Detect which cell encompasses the target text, then output its (X, Y) center coordinate. 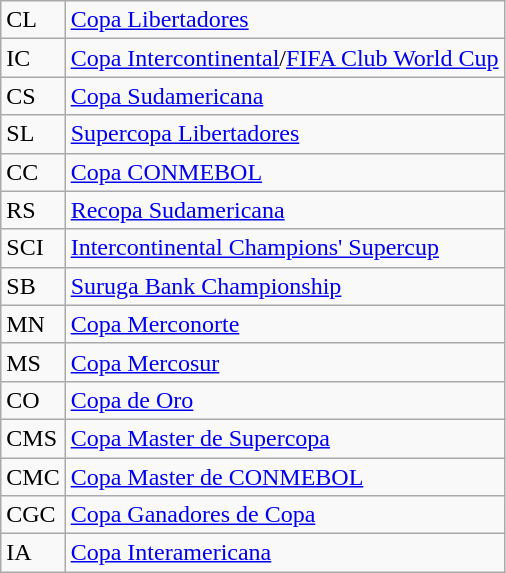
Intercontinental Champions' Supercup (284, 248)
Copa Merconorte (284, 324)
SB (33, 286)
SCI (33, 248)
Supercopa Libertadores (284, 134)
CL (33, 20)
CMC (33, 477)
Copa Master de Supercopa (284, 438)
CS (33, 96)
MS (33, 362)
IC (33, 58)
Suruga Bank Championship (284, 286)
CGC (33, 515)
CMS (33, 438)
Copa de Oro (284, 400)
Copa Libertadores (284, 20)
CO (33, 400)
Copa Mercosur (284, 362)
Copa Master de CONMEBOL (284, 477)
Copa CONMEBOL (284, 172)
Copa Ganadores de Copa (284, 515)
Copa Intercontinental/FIFA Club World Cup (284, 58)
Copa Interamericana (284, 553)
CC (33, 172)
Recopa Sudamericana (284, 210)
RS (33, 210)
IA (33, 553)
Copa Sudamericana (284, 96)
SL (33, 134)
MN (33, 324)
